Identify which cell holds the provided text, then report its (x, y) central coordinate. 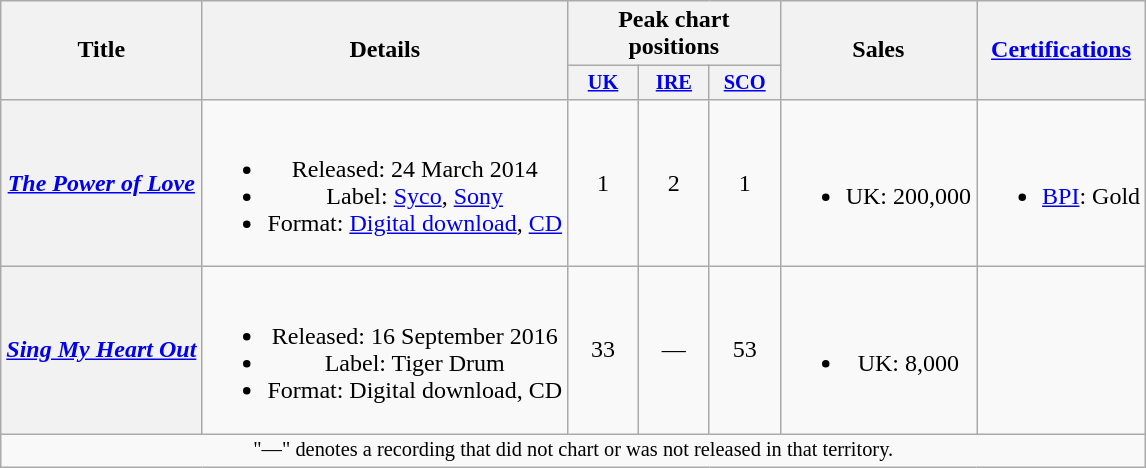
SCO (744, 83)
UK: 8,000 (878, 350)
33 (604, 350)
53 (744, 350)
BPI: Gold (1062, 182)
Released: 24 March 2014Label: Syco, SonyFormat: Digital download, CD (385, 182)
Released: 16 September 2016Label: Tiger DrumFormat: Digital download, CD (385, 350)
Details (385, 50)
The Power of Love (102, 182)
Sales (878, 50)
"—" denotes a recording that did not chart or was not released in that territory. (574, 451)
Certifications (1062, 50)
IRE (674, 83)
Sing My Heart Out (102, 350)
Peak chart positions (674, 34)
UK: 200,000 (878, 182)
2 (674, 182)
UK (604, 83)
— (674, 350)
Title (102, 50)
